Provide the [X, Y] coordinate of the cell's center where the given text is located.  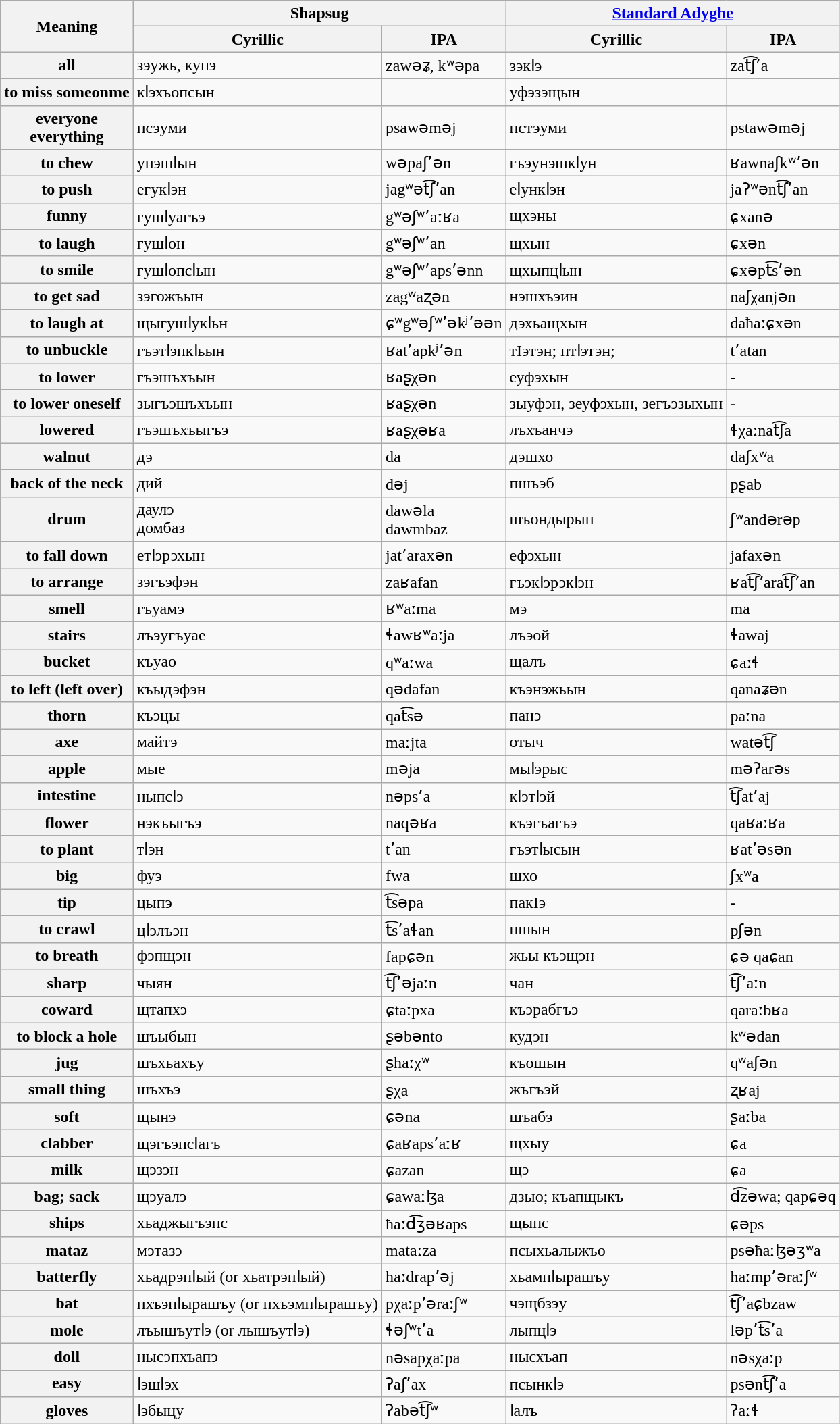
pʂab [783, 484]
zat͡ʃʼa [783, 66]
хьаджыгъэпс [257, 1223]
фэпщэн [257, 956]
нэкъыгъэ [257, 823]
щалъ [616, 662]
ɕtaːpxa [444, 1009]
пакIэ [616, 902]
gʷəʃʷʼaːʁa [444, 216]
дий [257, 484]
зэгъэфэн [257, 582]
t͡ʃʼəjaːn [444, 983]
ефэхын [616, 555]
pʃən [783, 930]
kʷədan [783, 1036]
sharp [67, 983]
to crawl [67, 930]
кӏэтӏэй [616, 796]
къэгъагъэ [616, 823]
ныпсӏэ [257, 796]
ɬawʁʷaːja [444, 636]
ləpʼt͡sʼa [783, 1330]
лъэугъуае [257, 636]
дэшхо [616, 457]
nəsapχaːpa [444, 1357]
psəħaːɮəʒʷa [783, 1250]
тӏэн [257, 849]
t͡ʃatʼaj [783, 796]
шъхьахъу [257, 1063]
гушӏопсӏын [257, 270]
ɕxanə [783, 216]
мые [257, 769]
gloves [67, 1410]
ʁat͡ʃʼarat͡ʃʼan [783, 582]
dəj [444, 484]
dawəladawmbaz [444, 519]
ɕxəpt͡sʼən [783, 270]
to block a hole [67, 1036]
jaʔʷənt͡ʃʼan [783, 190]
naʃχanjən [783, 297]
to arrange [67, 582]
чан [616, 983]
лъышъутӏэ (or лышъутӏэ) [257, 1330]
щтапхэ [257, 1009]
ɬəʃʷtʼa [444, 1330]
шхо [616, 876]
дэ [257, 457]
уфэзэщын [616, 92]
bucket [67, 662]
еуфэхын [616, 377]
нэшхъэин [616, 297]
to miss someonme [67, 92]
зыуфэн, зеуфэхын, зегъэзыхын [616, 403]
пшын [616, 930]
гъэтӏэпкӏьын [257, 350]
етӏэрэхын [257, 555]
ħaːmpʼəraːʃʷ [783, 1277]
milk [67, 1170]
гушӏон [257, 243]
watət͡ʃ [783, 742]
mataːza [444, 1250]
psənt͡ʃʼa [783, 1383]
daħaːɕxən [783, 323]
мэ [616, 609]
щэ [616, 1170]
ʔaːɬ [783, 1410]
mataz [67, 1250]
ӏэбыцу [257, 1410]
гушӏуагъэ [257, 216]
to get sad [67, 297]
qat͡sə [444, 715]
цыпэ [257, 902]
small thing [67, 1090]
zaʁafan [444, 582]
intestine [67, 796]
щэуалэ [257, 1196]
soft [67, 1117]
paːna [783, 715]
ɕə qaɕan [783, 956]
to laugh [67, 243]
coward [67, 1009]
t͡səpa [444, 902]
ɕʷgʷəʃʷʼəkʲʼəən [444, 323]
to lower [67, 377]
шъыбын [257, 1036]
pstawəməj [783, 127]
щхэны [616, 216]
t͡sʼaɬan [444, 930]
flower [67, 823]
ɬχaːnat͡ʃa [783, 430]
to plant [67, 849]
to push [67, 190]
apple [67, 769]
jug [67, 1063]
doll [67, 1357]
чэщбзэу [616, 1304]
naqəʁa [444, 823]
дэхьащхын [616, 323]
qʷaːwa [444, 662]
məja [444, 769]
псынкӏэ [616, 1383]
ʂχa [444, 1090]
mole [67, 1330]
Standard Adyghe [673, 14]
ɬawaj [783, 636]
гъэшъхъыгъэ [257, 430]
back of the neck [67, 484]
da [444, 457]
qʷaʃən [783, 1063]
batterfly [67, 1277]
nəpsʼa [444, 796]
to breath [67, 956]
qədafan [444, 689]
tip [67, 902]
nəsχaːp [783, 1357]
шъондырып [616, 519]
щхыу [616, 1143]
ӏалъ [616, 1410]
фуэ [257, 876]
jatʼaraxən [444, 555]
щхыпцӏын [616, 270]
zagʷaʐən [444, 297]
упэшӏын [257, 163]
easy [67, 1383]
t͡ʃʼaɕbzaw [783, 1304]
даулэдомбаз [257, 519]
qanaʑən [783, 689]
ʁatʼapkʲʼən [444, 350]
ʂħaːχʷ [444, 1063]
to left (left over) [67, 689]
щыгушӏукӏьн [257, 323]
bat [67, 1304]
зэгожъын [257, 297]
къошын [616, 1063]
ʁawnaʃkʷʼən [783, 163]
цӏэлъэн [257, 930]
ʃʷandərəp [783, 519]
thorn [67, 715]
пшъэб [616, 484]
qaraːbʁa [783, 1009]
ħaːd͡ʒəʁaps [444, 1223]
щэзэн [257, 1170]
stairs [67, 636]
everyoneeverything [67, 127]
ħaːdrapʼəj [444, 1277]
big [67, 876]
къэцы [257, 715]
мыӏэрыс [616, 769]
чыян [257, 983]
псыхьалыжъо [616, 1250]
ӏэшӏэх [257, 1383]
all [67, 66]
дзыо; къапщыкъ [616, 1196]
ʁaʂχəʁa [444, 430]
walnut [67, 457]
psawəməj [444, 127]
зэужь, купэ [257, 66]
шъабэ [616, 1117]
шъхъэ [257, 1090]
кӏэхъопсын [257, 92]
жъгъэй [616, 1090]
bag; sack [67, 1196]
ɕaʁapsʼaːʁ [444, 1143]
ʃxʷa [783, 876]
jagʷət͡ʃʼan [444, 190]
тIэтэн; птӏэтэн; [616, 350]
зыгъэшъхъын [257, 403]
ɕawaːɮa [444, 1196]
отыч [616, 742]
tʼan [444, 849]
пстэуми [616, 127]
pχaːpʼəraːʃʷ [444, 1304]
гъэкӏэрэкӏэн [616, 582]
Meaning [67, 26]
щхын [616, 243]
to fall down [67, 555]
to laugh at [67, 323]
to chew [67, 163]
fapɕən [444, 956]
gʷəʃʷʼan [444, 243]
ships [67, 1223]
жьы къэщэн [616, 956]
пхъэпӏырашъу (or пхъэмпӏырашъу) [257, 1304]
maːjta [444, 742]
псэуми [257, 127]
to lower oneself [67, 403]
Shapsug [319, 14]
лыпцӏэ [616, 1330]
wəpaʃʼən [444, 163]
гъэшъхъын [257, 377]
хьампӏырашъу [616, 1277]
щыпс [616, 1223]
майтэ [257, 742]
to smile [67, 270]
гъэунэшкӏун [616, 163]
ʂəbənto [444, 1036]
ʁatʼəsən [783, 849]
funny [67, 216]
jafaxən [783, 555]
tʼatan [783, 350]
къыдэфэн [257, 689]
fwa [444, 876]
ɕəna [444, 1117]
axe [67, 742]
qaʁaːʁa [783, 823]
ʁʷaːma [444, 609]
drum [67, 519]
ɕxən [783, 243]
щэгъэпсӏагъ [257, 1143]
zawəʑ, kʷəpa [444, 66]
clabber [67, 1143]
мэтазэ [257, 1250]
щынэ [257, 1117]
кудэн [616, 1036]
ɕazan [444, 1170]
ʐʁaj [783, 1090]
ʔaʃʼax [444, 1383]
d͡zəwa; qapɕəq [783, 1196]
daʃxʷa [783, 457]
lowered [67, 430]
ma [783, 609]
məʔarəs [783, 769]
лъхъанчэ [616, 430]
панэ [616, 715]
gʷəʃʷʼapsʼənn [444, 270]
нысэпхъапэ [257, 1357]
къэнэжьын [616, 689]
къуао [257, 662]
къэрабгъэ [616, 1009]
to unbuckle [67, 350]
ɕəps [783, 1223]
нысхъап [616, 1357]
smell [67, 609]
гъэтӏысын [616, 849]
гъуамэ [257, 609]
хьадрэпӏый (or хьатрэпӏый) [257, 1277]
еӏункӏэн [616, 190]
t͡ʃʼaːn [783, 983]
лъэой [616, 636]
ɕaːɬ [783, 662]
егукӏэн [257, 190]
зэкӏэ [616, 66]
ʔabət͡ʃʷ [444, 1410]
ʂaːba [783, 1117]
